Identify which cell holds the provided text, then report its (x, y) central coordinate. 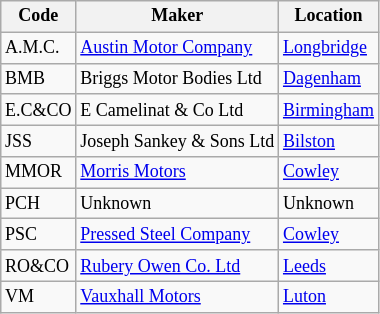
PSC (38, 234)
Pressed Steel Company (178, 234)
E Camelinat & Co Ltd (178, 110)
BMB (38, 78)
A.M.C. (38, 48)
Luton (329, 296)
VM (38, 296)
Code (38, 16)
Leeds (329, 266)
PCH (38, 204)
Vauxhall Motors (178, 296)
Morris Motors (178, 172)
E.C&CO (38, 110)
Dagenham (329, 78)
RO&CO (38, 266)
Austin Motor Company (178, 48)
Longbridge (329, 48)
Rubery Owen Co. Ltd (178, 266)
Joseph Sankey & Sons Ltd (178, 140)
Location (329, 16)
JSS (38, 140)
Briggs Motor Bodies Ltd (178, 78)
Birmingham (329, 110)
Bilston (329, 140)
Maker (178, 16)
MMOR (38, 172)
